Capture the cell that displays the provided text and extract its (x, y) central coordinate. 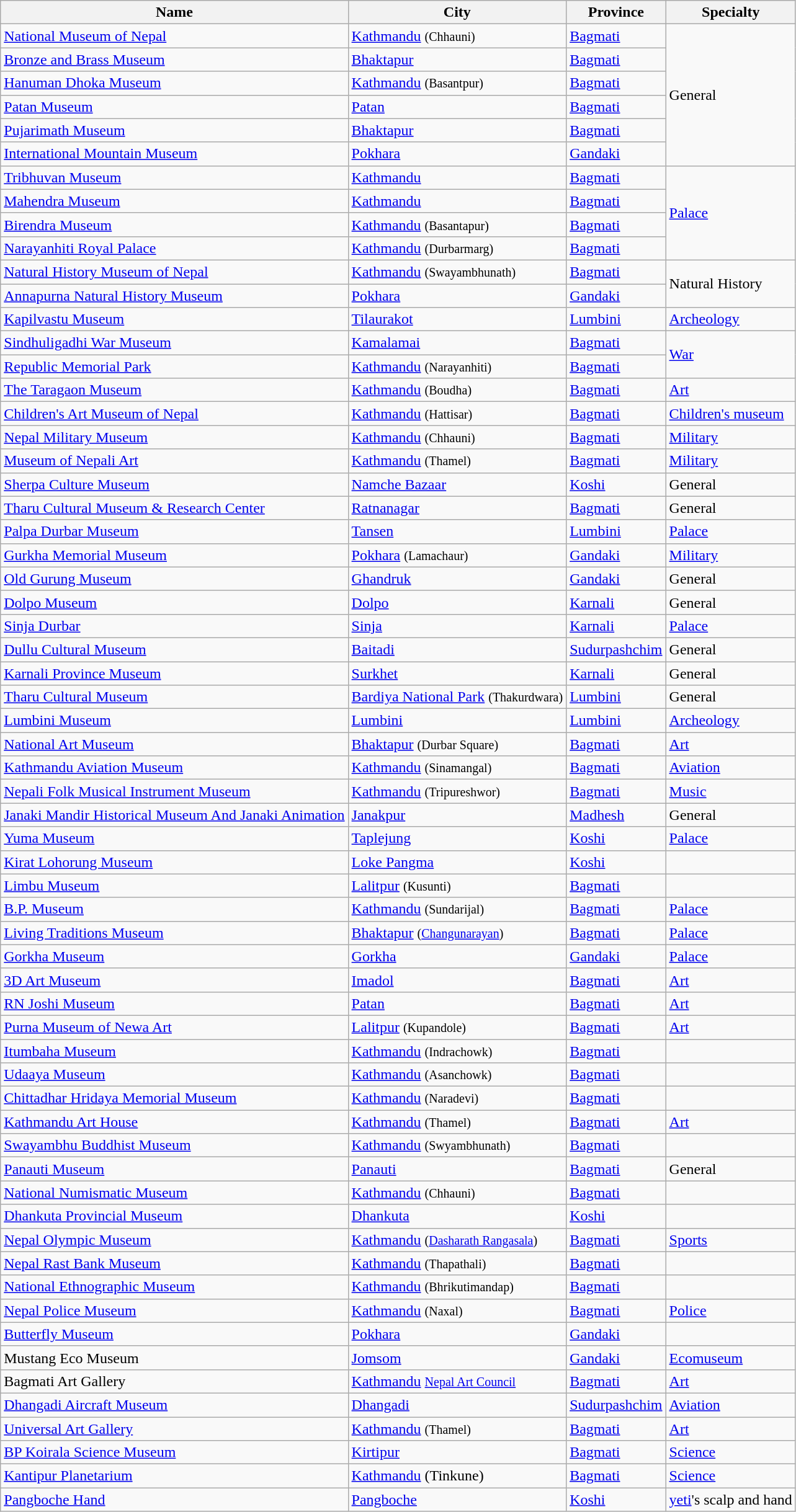
RN Joshi Museum (174, 1003)
Kathmandu (Indrachowk) (457, 1051)
Ghandruk (457, 579)
Sports (731, 1240)
Province (616, 12)
Ratnanagar (457, 508)
Kirat Lohorung Museum (174, 862)
Old Gurung Museum (174, 579)
Universal Art Gallery (174, 1428)
Lalitpur (Kupandole) (457, 1027)
Children's museum (731, 414)
City (457, 12)
Mahendra Museum (174, 201)
Bagmati Art Gallery (174, 1381)
The Taragaon Museum (174, 390)
Kapilvastu Museum (174, 319)
Kantipur Planetarium (174, 1476)
Kathmandu (Durbarmarg) (457, 248)
Madhesh (616, 815)
Itumbaha Museum (174, 1051)
Taplejung (457, 838)
Dhankuta (457, 1216)
Tansen (457, 531)
Dolpo (457, 602)
Hanuman Dhoka Museum (174, 83)
Kathmandu (Narayanhiti) (457, 367)
Sherpa Culture Museum (174, 484)
Kathmandu (Sundarijal) (457, 909)
Kamalamai (457, 343)
Children's Art Museum of Nepal (174, 414)
Purna Museum of Newa Art (174, 1027)
Kathmandu (Basantapur) (457, 225)
Janakpur (457, 815)
National Museum of Nepal (174, 36)
Nepali Folk Musical Instrument Museum (174, 791)
Annapurna Natural History Museum (174, 296)
Gorkha Museum (174, 956)
Gurkha Memorial Museum (174, 555)
Bronze and Brass Museum (174, 60)
Nepal Military Museum (174, 437)
yeti's scalp and hand (731, 1500)
Sinja (457, 626)
Jomsom (457, 1358)
Ecomuseum (731, 1358)
Kathmandu Aviation Museum (174, 768)
Kathmandu (Bhrikutimandap) (457, 1287)
Dhankuta Provincial Museum (174, 1216)
Kathmandu (Asanchowk) (457, 1075)
Police (731, 1310)
Dhangadi Aircraft Museum (174, 1405)
Pokhara (Lamachaur) (457, 555)
Name (174, 12)
Tilaurakot (457, 319)
War (731, 355)
Nepal Police Museum (174, 1310)
Narayanhiti Royal Palace (174, 248)
Natural History Museum of Nepal (174, 272)
Tharu Cultural Museum (174, 697)
Dolpo Museum (174, 602)
Namche Bazaar (457, 484)
International Mountain Museum (174, 154)
Kathmandu (Boudha) (457, 390)
Mustang Eco Museum (174, 1358)
Nepal Olympic Museum (174, 1240)
Specialty (731, 12)
Udaaya Museum (174, 1075)
National Numismatic Museum (174, 1193)
Tharu Cultural Museum & Research Center (174, 508)
Tribhuvan Museum (174, 177)
National Ethnographic Museum (174, 1287)
Dhangadi (457, 1405)
Republic Memorial Park (174, 367)
Lumbini Museum (174, 721)
Kathmandu (Dasharath Rangasala) (457, 1240)
Chittadhar Hridaya Memorial Museum (174, 1098)
Kathmandu (Swayambhunath) (457, 272)
Kathmandu (Tripureshwor) (457, 791)
Bhaktapur (Changunarayan) (457, 933)
Pujarimath Museum (174, 130)
Dullu Cultural Museum (174, 649)
Kirtipur (457, 1452)
Patan Museum (174, 107)
Baitadi (457, 649)
Kathmandu (Naradevi) (457, 1098)
Museum of Nepali Art (174, 461)
Kathmandu (Swyambhunath) (457, 1145)
Music (731, 791)
Panauti (457, 1169)
Bardiya National Park (Thakurdwara) (457, 697)
Kathmandu (Naxal) (457, 1310)
Kathmandu Nepal Art Council (457, 1381)
Gorkha (457, 956)
Kathmandu (Hattisar) (457, 414)
Pangboche (457, 1500)
Karnali Province Museum (174, 673)
Yuma Museum (174, 838)
Birendra Museum (174, 225)
Swayambhu Buddhist Museum (174, 1145)
Nepal Rast Bank Museum (174, 1263)
Kathmandu (Sinamangal) (457, 768)
Butterfly Museum (174, 1334)
National Art Museum (174, 744)
Panauti Museum (174, 1169)
Natural History (731, 283)
Lalitpur (Kusunti) (457, 886)
Janaki Mandir Historical Museum And Janaki Animation (174, 815)
Kathmandu (Thapathali) (457, 1263)
3D Art Museum (174, 980)
Bhaktapur (Durbar Square) (457, 744)
Surkhet (457, 673)
Kathmandu Art House (174, 1122)
Kathmandu (Basantpur) (457, 83)
Sinja Durbar (174, 626)
Imadol (457, 980)
Pangboche Hand (174, 1500)
Palpa Durbar Museum (174, 531)
Loke Pangma (457, 862)
B.P. Museum (174, 909)
Sindhuligadhi War Museum (174, 343)
Kathmandu (Tinkune) (457, 1476)
BP Koirala Science Museum (174, 1452)
Living Traditions Museum (174, 933)
Limbu Museum (174, 886)
